Detect which cell encompasses the target text, then output its (X, Y) center coordinate. 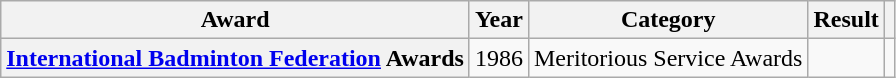
Meritorious Service Awards (668, 58)
Year (498, 20)
Award (236, 20)
International Badminton Federation Awards (236, 58)
1986 (498, 58)
Category (668, 20)
Result (846, 20)
